Output the [x, y] coordinate of the center of the cell containing the given text.  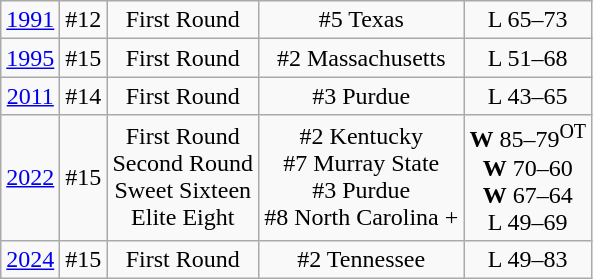
#5 Texas [362, 20]
1995 [30, 58]
2024 [30, 259]
#12 [84, 20]
L 65–73 [528, 20]
L 49–83 [528, 259]
L 51–68 [528, 58]
#2 Tennessee [362, 259]
2011 [30, 96]
#2 Massachusetts [362, 58]
#3 Purdue [362, 96]
#2 Kentucky#7 Murray State#3 Purdue#8 North Carolina + [362, 178]
1991 [30, 20]
W 85–79OT W 70–60 W 67–64 L 49–69 [528, 178]
2022 [30, 178]
L 43–65 [528, 96]
First RoundSecond RoundSweet SixteenElite Eight [183, 178]
#14 [84, 96]
